Provide the [X, Y] coordinate of the cell's center where the given text is located.  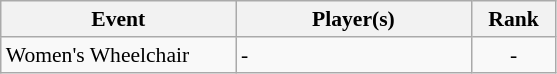
Player(s) [354, 19]
Rank [514, 19]
Women's Wheelchair [118, 55]
Event [118, 19]
